Capture the cell that displays the provided text and extract its (X, Y) central coordinate. 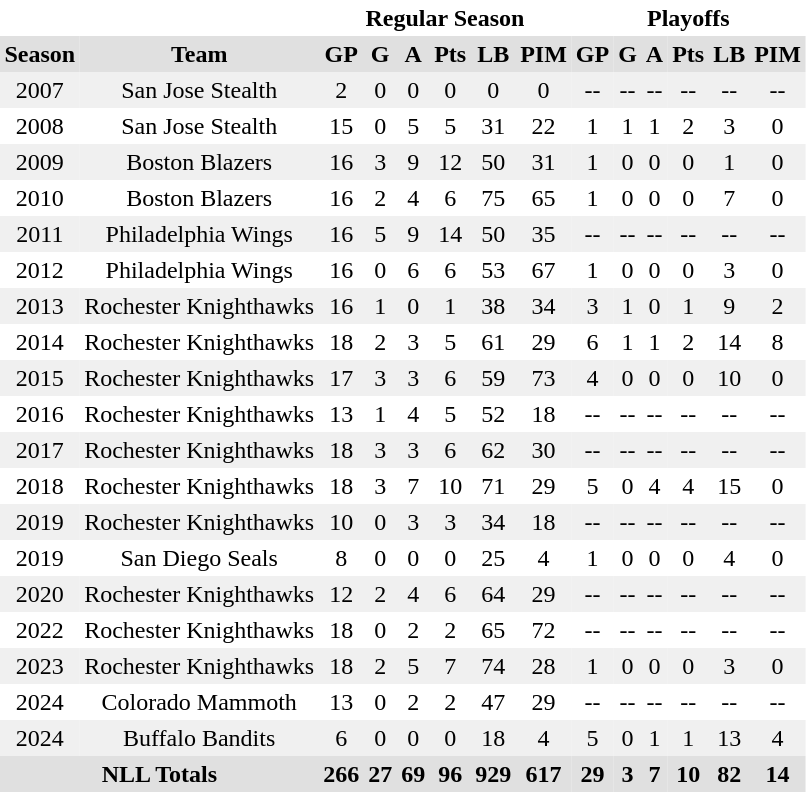
NLL Totals (160, 774)
2013 (40, 306)
30 (544, 450)
617 (544, 774)
Colorado Mammoth (200, 702)
96 (450, 774)
2022 (40, 630)
27 (380, 774)
2012 (40, 270)
2009 (40, 162)
2007 (40, 90)
28 (544, 666)
2010 (40, 198)
53 (494, 270)
Playoffs (688, 18)
67 (544, 270)
62 (494, 450)
2015 (40, 378)
71 (494, 486)
2020 (40, 594)
35 (544, 234)
2023 (40, 666)
Regular Season (446, 18)
52 (494, 414)
74 (494, 666)
72 (544, 630)
47 (494, 702)
2008 (40, 126)
69 (414, 774)
17 (342, 378)
San Diego Seals (200, 558)
75 (494, 198)
2016 (40, 414)
2017 (40, 450)
Team (200, 54)
73 (544, 378)
61 (494, 342)
38 (494, 306)
82 (730, 774)
22 (544, 126)
929 (494, 774)
2018 (40, 486)
2014 (40, 342)
25 (494, 558)
Buffalo Bandits (200, 738)
266 (342, 774)
64 (494, 594)
59 (494, 378)
Season (40, 54)
2011 (40, 234)
